Output the [x, y] coordinate of the center of the cell containing the given text.  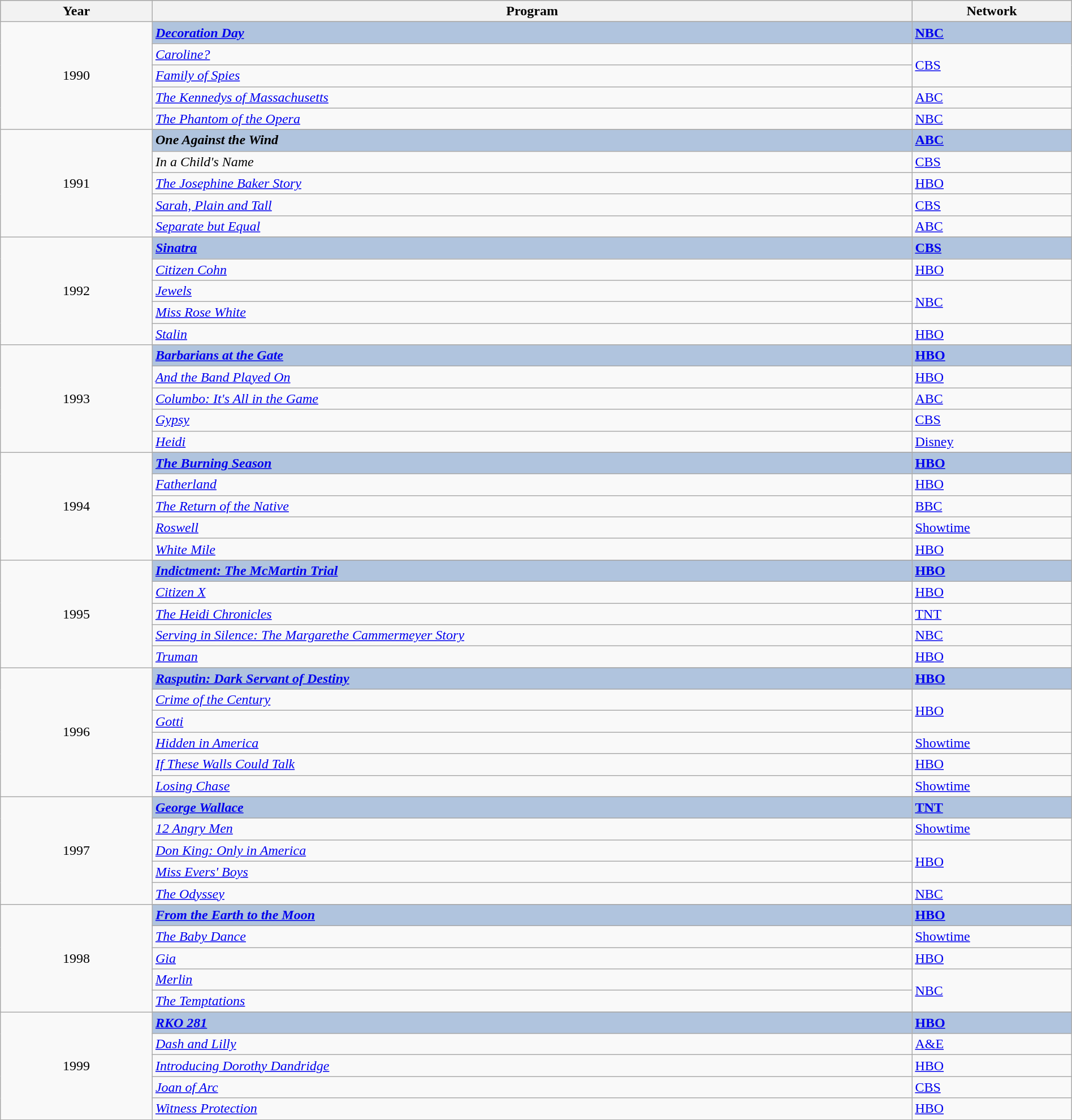
1997 [77, 850]
The Baby Dance [531, 936]
Roswell [531, 527]
Truman [531, 657]
Sarah, Plain and Tall [531, 205]
The Odyssey [531, 893]
Witness Protection [531, 1109]
And the Band Played On [531, 377]
Decoration Day [531, 33]
Fatherland [531, 485]
White Mile [531, 549]
Disney [992, 442]
Merlin [531, 980]
1999 [77, 1066]
Rasputin: Dark Servant of Destiny [531, 678]
Network [992, 11]
1995 [77, 613]
Citizen Cohn [531, 270]
Dash and Lilly [531, 1044]
Caroline? [531, 54]
The Josephine Baker Story [531, 183]
1996 [77, 732]
Gotti [531, 721]
Gia [531, 958]
The Heidi Chronicles [531, 613]
Serving in Silence: The Margarethe Cammermeyer Story [531, 635]
BBC [992, 506]
In a Child's Name [531, 162]
The Burning Season [531, 463]
Crime of the Century [531, 700]
Hidden in America [531, 743]
Heidi [531, 442]
1994 [77, 506]
1993 [77, 399]
George Wallace [531, 807]
Introducing Dorothy Dandridge [531, 1066]
Stalin [531, 334]
Indictment: The McMartin Trial [531, 570]
Sinatra [531, 248]
Don King: Only in America [531, 850]
Program [531, 11]
Columbo: It's All in the Game [531, 399]
The Temptations [531, 1001]
Joan of Arc [531, 1087]
Family of Spies [531, 76]
Miss Rose White [531, 313]
Citizen X [531, 592]
Separate but Equal [531, 226]
1990 [77, 76]
Jewels [531, 291]
The Return of the Native [531, 506]
12 Angry Men [531, 829]
One Against the Wind [531, 140]
Gypsy [531, 420]
Losing Chase [531, 786]
RKO 281 [531, 1023]
1998 [77, 958]
Year [77, 11]
The Phantom of the Opera [531, 119]
From the Earth to the Moon [531, 915]
A&E [992, 1044]
Miss Evers' Boys [531, 872]
If These Walls Could Talk [531, 764]
1992 [77, 291]
The Kennedys of Massachusetts [531, 97]
1991 [77, 183]
Barbarians at the Gate [531, 356]
